Scan for the cell matching the given text and deliver its (X, Y) coordinate at center. 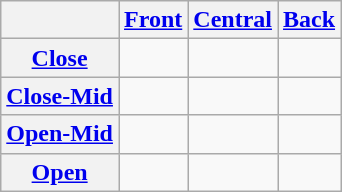
Open (60, 172)
Open-Mid (60, 134)
Back (310, 20)
Front (152, 20)
Close (60, 58)
Close-Mid (60, 96)
Central (233, 20)
